For the text-containing cell, return its midpoint in (x, y) coordinate format. 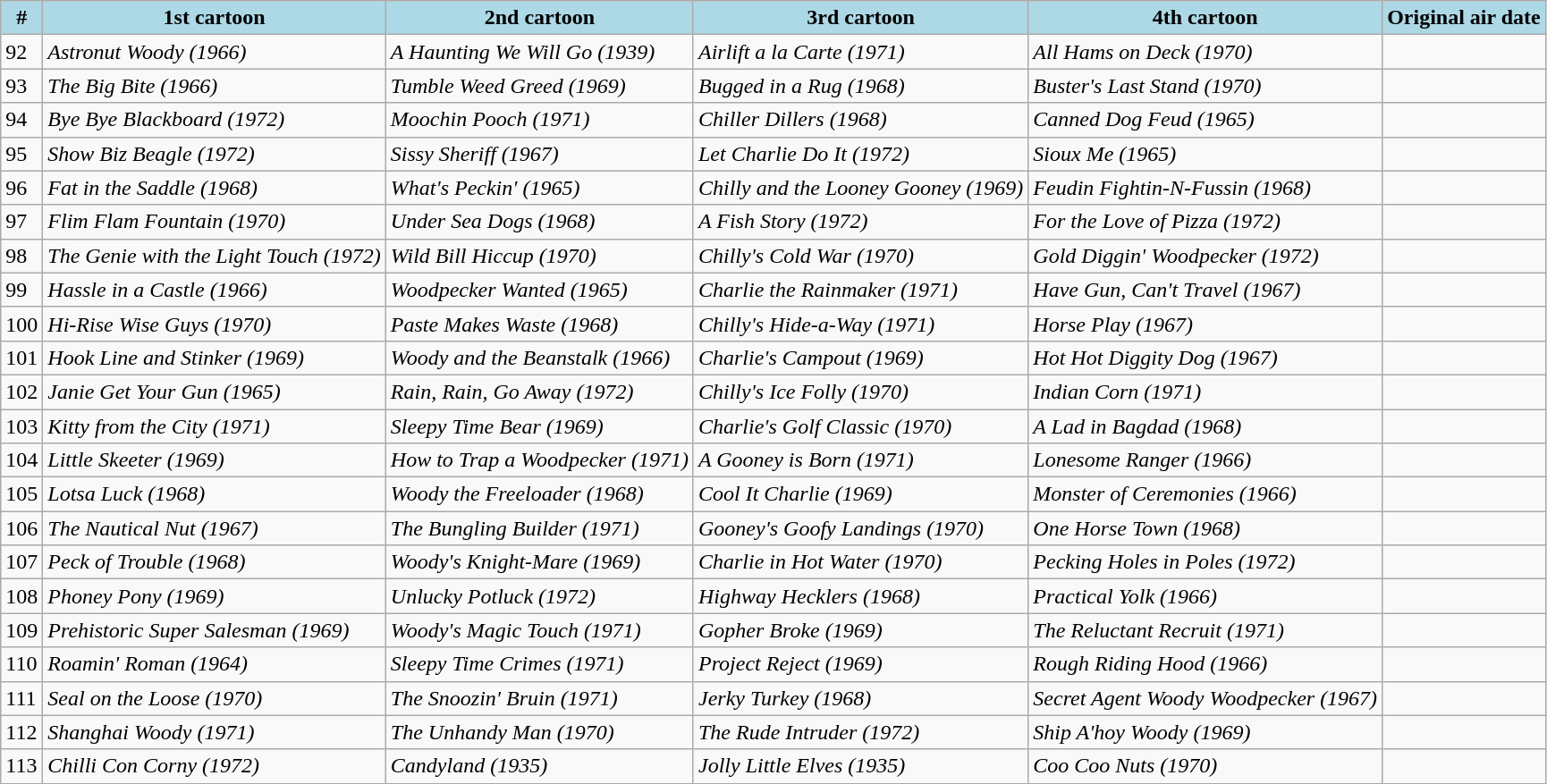
Rough Riding Hood (1966) (1205, 664)
All Hams on Deck (1970) (1205, 52)
Show Biz Beagle (1972) (215, 154)
The Reluctant Recruit (1971) (1205, 630)
96 (21, 188)
Woody and the Beanstalk (1966) (539, 358)
105 (21, 494)
Sleepy Time Bear (1969) (539, 426)
The Unhandy Man (1970) (539, 732)
Horse Play (1967) (1205, 324)
Phoney Pony (1969) (215, 596)
3rd cartoon (860, 18)
Gold Diggin' Woodpecker (1972) (1205, 256)
111 (21, 698)
One Horse Town (1968) (1205, 528)
Chilly and the Looney Gooney (1969) (860, 188)
104 (21, 460)
How to Trap a Woodpecker (1971) (539, 460)
Candyland (1935) (539, 766)
# (21, 18)
Canned Dog Feud (1965) (1205, 120)
102 (21, 392)
1st cartoon (215, 18)
4th cartoon (1205, 18)
Chilly's Cold War (1970) (860, 256)
Woody's Knight-Mare (1969) (539, 562)
Sioux Me (1965) (1205, 154)
97 (21, 222)
Chilly's Hide-a-Way (1971) (860, 324)
Hassle in a Castle (1966) (215, 290)
108 (21, 596)
The Snoozin' Bruin (1971) (539, 698)
98 (21, 256)
Charlie's Campout (1969) (860, 358)
95 (21, 154)
Buster's Last Stand (1970) (1205, 86)
Bugged in a Rug (1968) (860, 86)
92 (21, 52)
Woodpecker Wanted (1965) (539, 290)
Hook Line and Stinker (1969) (215, 358)
Gopher Broke (1969) (860, 630)
Charlie in Hot Water (1970) (860, 562)
Wild Bill Hiccup (1970) (539, 256)
103 (21, 426)
Shanghai Woody (1971) (215, 732)
What's Peckin' (1965) (539, 188)
Chiller Dillers (1968) (860, 120)
A Fish Story (1972) (860, 222)
Practical Yolk (1966) (1205, 596)
The Bungling Builder (1971) (539, 528)
Gooney's Goofy Landings (1970) (860, 528)
Bye Bye Blackboard (1972) (215, 120)
Tumble Weed Greed (1969) (539, 86)
A Gooney is Born (1971) (860, 460)
Original air date (1465, 18)
Lotsa Luck (1968) (215, 494)
A Lad in Bagdad (1968) (1205, 426)
Have Gun, Can't Travel (1967) (1205, 290)
109 (21, 630)
For the Love of Pizza (1972) (1205, 222)
Coo Coo Nuts (1970) (1205, 766)
107 (21, 562)
Chilli Con Corny (1972) (215, 766)
Prehistoric Super Salesman (1969) (215, 630)
94 (21, 120)
Seal on the Loose (1970) (215, 698)
Charlie the Rainmaker (1971) (860, 290)
Jolly Little Elves (1935) (860, 766)
Highway Hecklers (1968) (860, 596)
Woody the Freeloader (1968) (539, 494)
Hi-Rise Wise Guys (1970) (215, 324)
Feudin Fightin-N-Fussin (1968) (1205, 188)
Indian Corn (1971) (1205, 392)
Project Reject (1969) (860, 664)
The Rude Intruder (1972) (860, 732)
Little Skeeter (1969) (215, 460)
Jerky Turkey (1968) (860, 698)
Let Charlie Do It (1972) (860, 154)
Hot Hot Diggity Dog (1967) (1205, 358)
Flim Flam Fountain (1970) (215, 222)
Sissy Sheriff (1967) (539, 154)
The Genie with the Light Touch (1972) (215, 256)
99 (21, 290)
Kitty from the City (1971) (215, 426)
Janie Get Your Gun (1965) (215, 392)
106 (21, 528)
The Nautical Nut (1967) (215, 528)
Lonesome Ranger (1966) (1205, 460)
Airlift a la Carte (1971) (860, 52)
100 (21, 324)
Astronut Woody (1966) (215, 52)
Peck of Trouble (1968) (215, 562)
Fat in the Saddle (1968) (215, 188)
Unlucky Potluck (1972) (539, 596)
Monster of Ceremonies (1966) (1205, 494)
101 (21, 358)
93 (21, 86)
Moochin Pooch (1971) (539, 120)
Secret Agent Woody Woodpecker (1967) (1205, 698)
112 (21, 732)
A Haunting We Will Go (1939) (539, 52)
Under Sea Dogs (1968) (539, 222)
Charlie's Golf Classic (1970) (860, 426)
110 (21, 664)
Sleepy Time Crimes (1971) (539, 664)
The Big Bite (1966) (215, 86)
Paste Makes Waste (1968) (539, 324)
113 (21, 766)
Woody's Magic Touch (1971) (539, 630)
2nd cartoon (539, 18)
Roamin' Roman (1964) (215, 664)
Pecking Holes in Poles (1972) (1205, 562)
Chilly's Ice Folly (1970) (860, 392)
Cool It Charlie (1969) (860, 494)
Ship A'hoy Woody (1969) (1205, 732)
Rain, Rain, Go Away (1972) (539, 392)
